Search for the cell housing the specified text and yield its (X, Y) center coordinate. 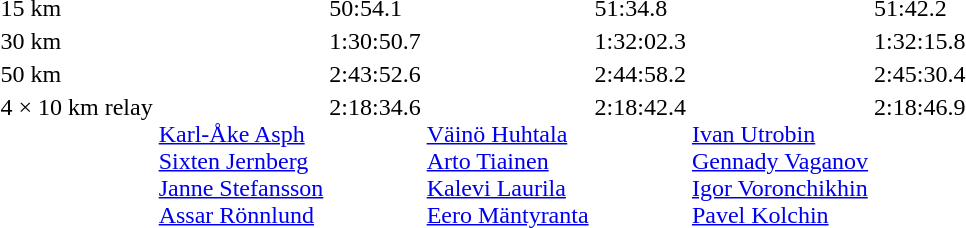
1:32:02.3 (640, 41)
1:30:50.7 (375, 41)
2:44:58.2 (640, 74)
2:43:52.6 (375, 74)
